Find where the given text appears and provide that cell's center as [X, Y] coordinate. 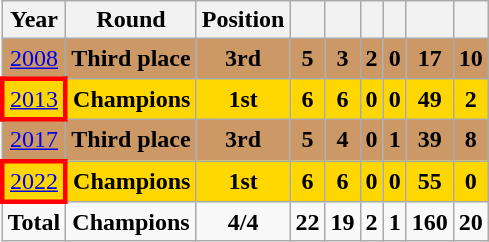
10 [470, 59]
2022 [34, 180]
8 [470, 140]
17 [430, 59]
39 [430, 140]
Total [34, 222]
Position [243, 20]
22 [308, 222]
55 [430, 180]
2017 [34, 140]
160 [430, 222]
Round [131, 20]
4 [342, 140]
49 [430, 98]
19 [342, 222]
20 [470, 222]
2013 [34, 98]
2008 [34, 59]
Year [34, 20]
3 [342, 59]
4/4 [243, 222]
